Provide the (x, y) coordinate of the cell's center where the given text is located.  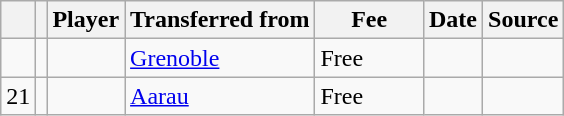
21 (18, 96)
Fee (370, 20)
Source (524, 20)
Date (452, 20)
Player (86, 20)
Transferred from (220, 20)
Grenoble (220, 58)
Aarau (220, 96)
